Capture the cell that displays the provided text and extract its [X, Y] central coordinate. 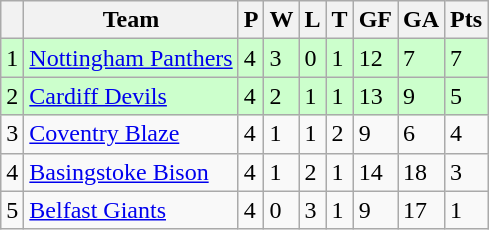
17 [422, 210]
13 [375, 96]
Team [131, 20]
GF [375, 20]
P [251, 20]
18 [422, 172]
T [340, 20]
W [282, 20]
12 [375, 58]
Cardiff Devils [131, 96]
GA [422, 20]
6 [422, 134]
Coventry Blaze [131, 134]
L [312, 20]
Basingstoke Bison [131, 172]
14 [375, 172]
Belfast Giants [131, 210]
Pts [466, 20]
Nottingham Panthers [131, 58]
